Capture the cell that displays the provided text and extract its (X, Y) central coordinate. 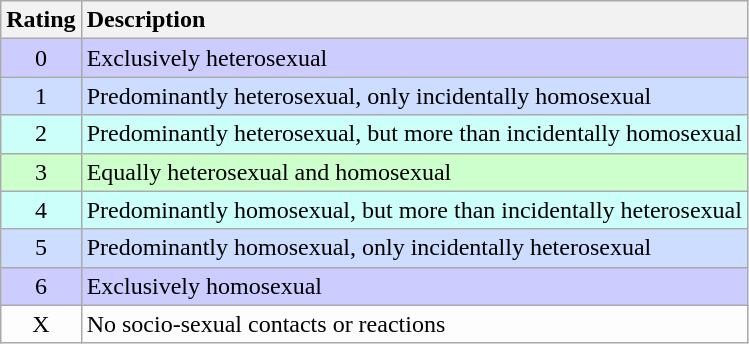
Exclusively heterosexual (414, 58)
Predominantly homosexual, but more than incidentally heterosexual (414, 210)
3 (41, 172)
Rating (41, 20)
Predominantly heterosexual, but more than incidentally homosexual (414, 134)
6 (41, 286)
Equally heterosexual and homosexual (414, 172)
Predominantly homosexual, only incidentally heterosexual (414, 248)
1 (41, 96)
X (41, 324)
No socio-sexual contacts or reactions (414, 324)
4 (41, 210)
Exclusively homosexual (414, 286)
Description (414, 20)
5 (41, 248)
Predominantly heterosexual, only incidentally homosexual (414, 96)
2 (41, 134)
0 (41, 58)
